Pinpoint the cell where the given text exists, returning its (x, y) midpoint coordinate. 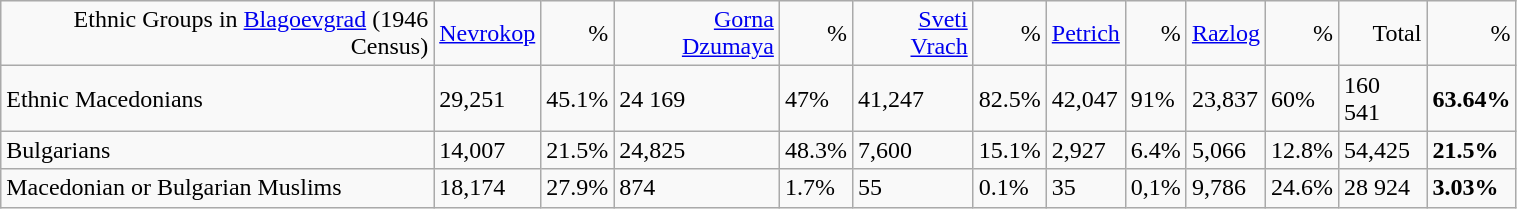
55 (912, 188)
28 924 (1382, 188)
45.1% (578, 98)
41,247 (912, 98)
12.8% (1302, 150)
Bulgarians (218, 150)
15.1% (1010, 150)
24.6% (1302, 188)
Macedonian or Bulgarian Muslims (218, 188)
0,1% (1156, 188)
7,600 (912, 150)
Nevrokop (488, 34)
5,066 (1226, 150)
24,825 (697, 150)
82.5% (1010, 98)
Total (1382, 34)
Petrich (1086, 34)
63.64% (1472, 98)
9,786 (1226, 188)
27.9% (578, 188)
3.03% (1472, 188)
23,837 (1226, 98)
Razlog (1226, 34)
47% (816, 98)
6.4% (1156, 150)
160 541 (1382, 98)
18,174 (488, 188)
14,007 (488, 150)
54,425 (1382, 150)
Ethnic Macedonians (218, 98)
0.1% (1010, 188)
35 (1086, 188)
1.7% (816, 188)
874 (697, 188)
Ethnic Groups in Blagoevgrad (1946 Census) (218, 34)
42,047 (1086, 98)
60% (1302, 98)
48.3% (816, 150)
2,927 (1086, 150)
Sveti Vrach (912, 34)
29,251 (488, 98)
Gorna Dzumaya (697, 34)
91% (1156, 98)
24 169 (697, 98)
